Capture the cell that displays the provided text and extract its (x, y) central coordinate. 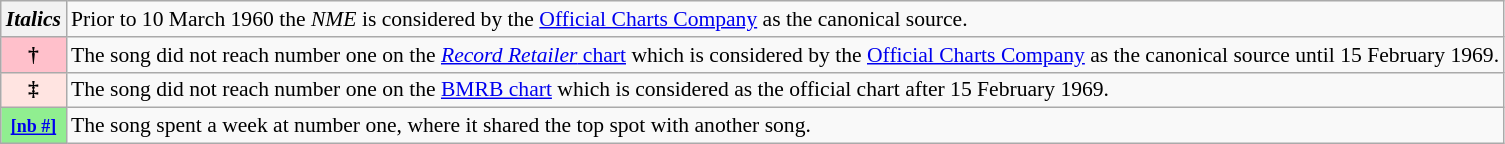
Prior to 10 March 1960 the NME is considered by the Official Charts Company as the canonical source. (785, 19)
Italics (34, 19)
‡ (34, 90)
The song did not reach number one on the BMRB chart which is considered as the official chart after 15 February 1969. (785, 90)
† (34, 55)
[nb #] (34, 126)
The song spent a week at number one, where it shared the top spot with another song. (785, 126)
